Determine the [X, Y] coordinate at the center of the cell enclosing the given text.  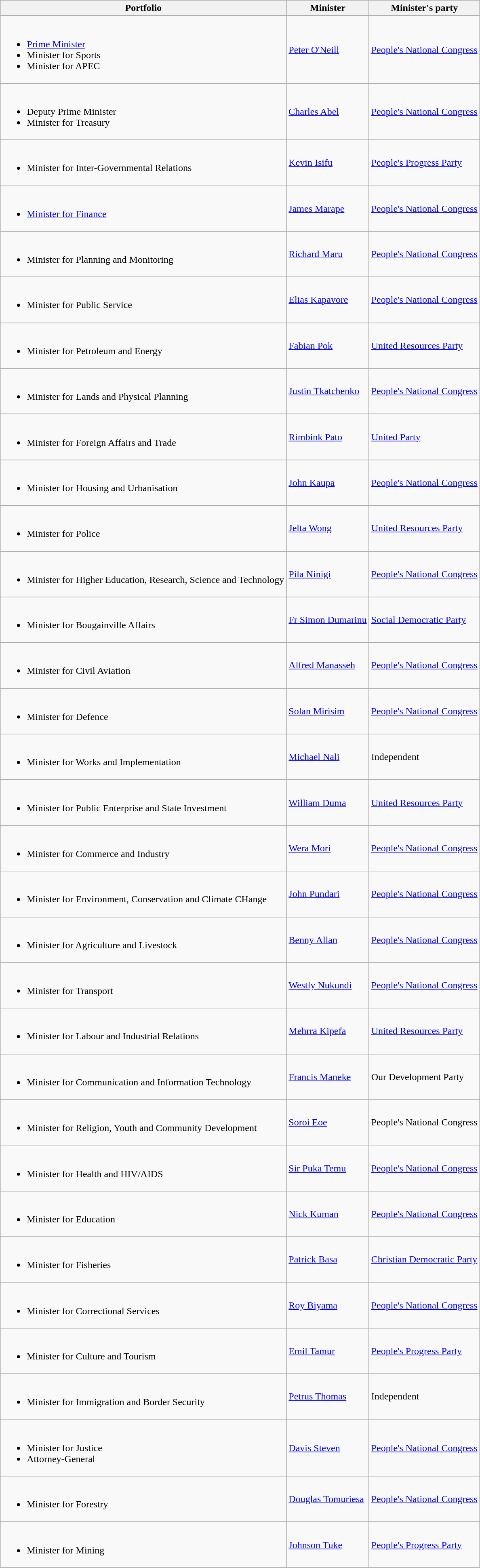
Roy Biyama [328, 1305]
Portfolio [143, 8]
Deputy Prime MinisterMinister for Treasury [143, 112]
Peter O'Neill [328, 49]
Fabian Pok [328, 345]
Minister for Transport [143, 986]
Minister for Works and Implementation [143, 757]
James Marape [328, 209]
Minister for Fisheries [143, 1260]
Minister for Civil Aviation [143, 665]
Elias Kapavore [328, 300]
Michael Nali [328, 757]
Sir Puka Temu [328, 1168]
Rimbink Pato [328, 437]
Minister for Communication and Information Technology [143, 1077]
Minister for Police [143, 528]
Westly Nukundi [328, 986]
Alfred Manasseh [328, 665]
Petrus Thomas [328, 1397]
Minister for Planning and Monitoring [143, 254]
Minister for Bougainville Affairs [143, 620]
Minister for Immigration and Border Security [143, 1397]
Wera Mori [328, 848]
Minister for Foreign Affairs and Trade [143, 437]
Minister for Labour and Industrial Relations [143, 1031]
Minister [328, 8]
Our Development Party [424, 1077]
Benny Allan [328, 939]
United Party [424, 437]
Christian Democratic Party [424, 1260]
Minister for Agriculture and Livestock [143, 939]
William Duma [328, 803]
Minister for Defence [143, 711]
Johnson Tuke [328, 1545]
Solan Mirisim [328, 711]
Minister for Inter-Governmental Relations [143, 162]
Charles Abel [328, 112]
Minister for JusticeAttorney-General [143, 1448]
Emil Tamur [328, 1351]
Minister for Correctional Services [143, 1305]
Minister for Lands and Physical Planning [143, 391]
Minister for Housing and Urbanisation [143, 483]
Francis Maneke [328, 1077]
John Pundari [328, 894]
Minister for Public Enterprise and State Investment [143, 803]
Nick Kuman [328, 1213]
Fr Simon Dumarinu [328, 620]
Richard Maru [328, 254]
Minister for Public Service [143, 300]
John Kaupa [328, 483]
Pila Ninigi [328, 574]
Patrick Basa [328, 1260]
Minister for Health and HIV/AIDS [143, 1168]
Minister for Environment, Conservation and Climate CHange [143, 894]
Minister for Commerce and Industry [143, 848]
Minister for Finance [143, 209]
Kevin Isifu [328, 162]
Davis Steven [328, 1448]
Minister for Education [143, 1213]
Minister for Religion, Youth and Community Development [143, 1122]
Jelta Wong [328, 528]
Minister for Petroleum and Energy [143, 345]
Minister's party [424, 8]
Douglas Tomuriesa [328, 1499]
Minister for Mining [143, 1545]
Minister for Culture and Tourism [143, 1351]
Social Democratic Party [424, 620]
Prime MinisterMinister for SportsMinister for APEC [143, 49]
Minister for Forestry [143, 1499]
Soroi Eoe [328, 1122]
Justin Tkatchenko [328, 391]
Minister for Higher Education, Research, Science and Technology [143, 574]
Mehrra Kipefa [328, 1031]
